Find where the given text appears and provide that cell's center as (X, Y) coordinate. 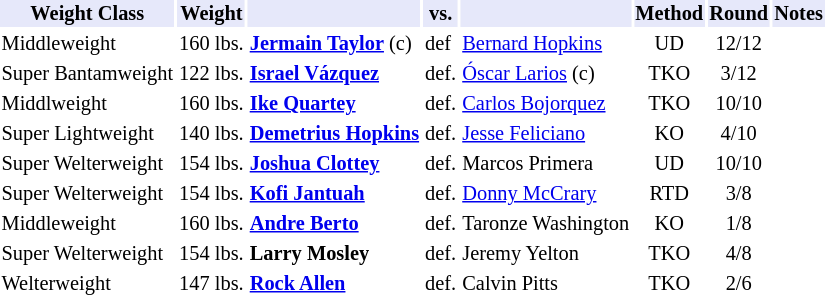
Jermain Taylor (c) (334, 44)
Carlos Bojorquez (546, 104)
Jesse Feliciano (546, 134)
vs. (441, 14)
Ike Quartey (334, 104)
Super Bantamweight (88, 74)
Middlweight (88, 104)
RTD (670, 194)
Larry Mosley (334, 254)
def (441, 44)
Donny McCrary (546, 194)
Demetrius Hopkins (334, 134)
3/8 (739, 194)
Super Lightweight (88, 134)
Kofi Jantuah (334, 194)
140 lbs. (212, 134)
Óscar Larios (c) (546, 74)
Method (670, 14)
122 lbs. (212, 74)
Joshua Clottey (334, 164)
4/8 (739, 254)
Andre Berto (334, 224)
Taronze Washington (546, 224)
12/12 (739, 44)
Israel Vázquez (334, 74)
Notes (799, 14)
Bernard Hopkins (546, 44)
1/8 (739, 224)
3/12 (739, 74)
4/10 (739, 134)
Round (739, 14)
Weight (212, 14)
Marcos Primera (546, 164)
Weight Class (88, 14)
Jeremy Yelton (546, 254)
